Capture the cell that displays the provided text and extract its (X, Y) central coordinate. 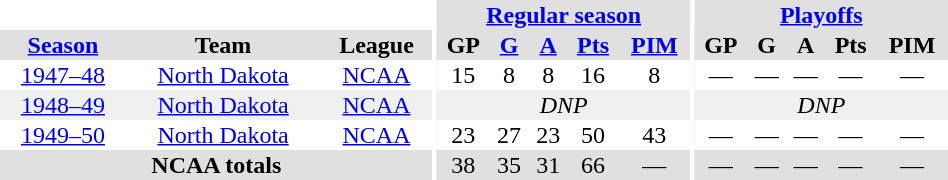
31 (548, 165)
1948–49 (63, 105)
35 (510, 165)
27 (510, 135)
Playoffs (822, 15)
Season (63, 45)
16 (594, 75)
38 (464, 165)
43 (654, 135)
1947–48 (63, 75)
1949–50 (63, 135)
Regular season (564, 15)
15 (464, 75)
Team (223, 45)
66 (594, 165)
50 (594, 135)
League (376, 45)
NCAA totals (216, 165)
